Scan for the cell matching the given text and deliver its (X, Y) coordinate at center. 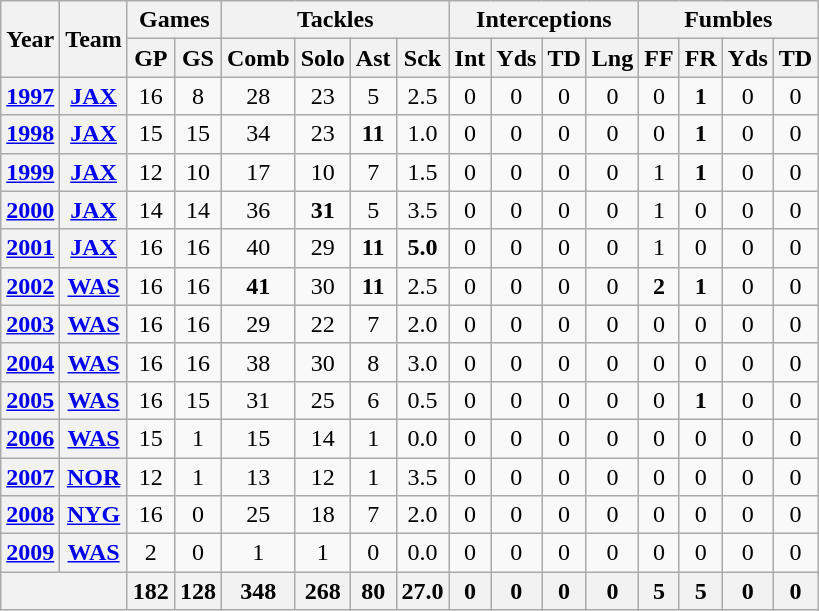
40 (258, 248)
1997 (30, 96)
Sck (422, 58)
Year (30, 39)
2003 (30, 324)
GP (150, 58)
1999 (30, 172)
2000 (30, 210)
Lng (612, 58)
Team (94, 39)
268 (322, 591)
2002 (30, 286)
6 (373, 400)
348 (258, 591)
41 (258, 286)
2001 (30, 248)
Interceptions (544, 20)
18 (322, 515)
Ast (373, 58)
36 (258, 210)
FF (659, 58)
38 (258, 362)
NYG (94, 515)
28 (258, 96)
182 (150, 591)
3.0 (422, 362)
34 (258, 134)
27.0 (422, 591)
0.5 (422, 400)
2004 (30, 362)
2009 (30, 553)
17 (258, 172)
2008 (30, 515)
Games (174, 20)
1.5 (422, 172)
Solo (322, 58)
2007 (30, 477)
Comb (258, 58)
2006 (30, 438)
128 (198, 591)
GS (198, 58)
5.0 (422, 248)
1998 (30, 134)
2005 (30, 400)
NOR (94, 477)
80 (373, 591)
13 (258, 477)
22 (322, 324)
FR (700, 58)
Int (470, 58)
Fumbles (728, 20)
Tackles (335, 20)
1.0 (422, 134)
